Capture the cell that displays the provided text and extract its [X, Y] central coordinate. 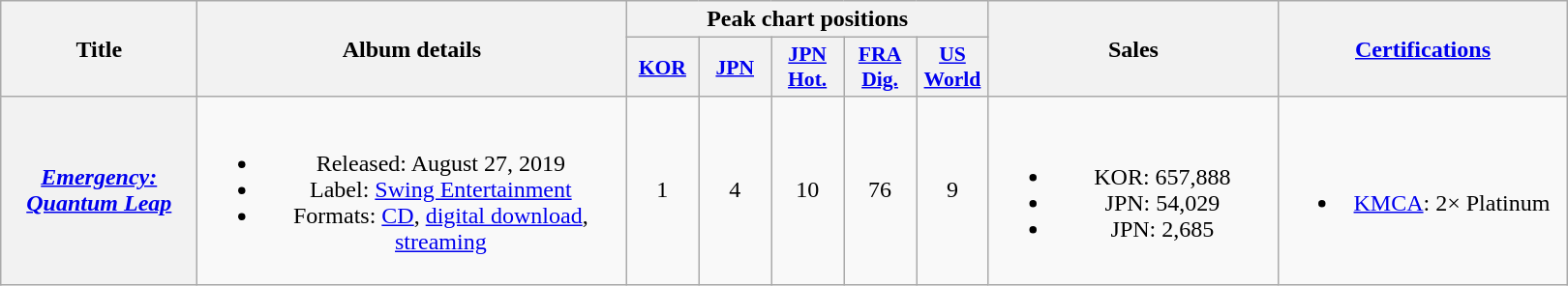
KOR [662, 68]
9 [952, 190]
US World [952, 68]
10 [807, 190]
Title [99, 48]
4 [736, 190]
Sales [1132, 48]
Emergency: Quantum Leap [99, 190]
FRADig. [881, 68]
Peak chart positions [807, 19]
KMCA: 2× Platinum [1423, 190]
Certifications [1423, 48]
1 [662, 190]
KOR: 657,888JPN: 54,029 JPN: 2,685 [1132, 190]
Album details [412, 48]
JPN [736, 68]
Released: August 27, 2019Label: Swing EntertainmentFormats: CD, digital download, streaming [412, 190]
76 [881, 190]
JPN Hot. [807, 68]
